Search for the cell housing the specified text and yield its (X, Y) center coordinate. 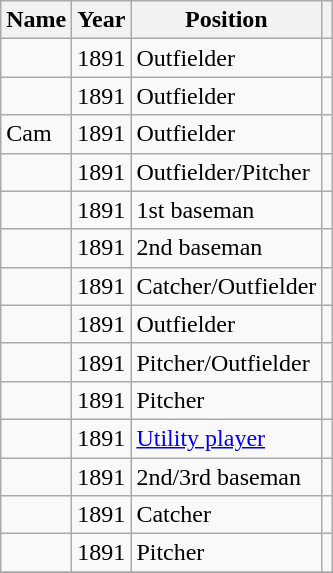
Outfielder/Pitcher (226, 172)
Utility player (226, 438)
2nd baseman (226, 248)
Name (36, 20)
Pitcher/Outfielder (226, 362)
Position (226, 20)
2nd/3rd baseman (226, 477)
Year (102, 20)
Catcher (226, 515)
1st baseman (226, 210)
Catcher/Outfielder (226, 286)
Cam (36, 134)
